Pinpoint the cell where the given text exists, returning its [x, y] midpoint coordinate. 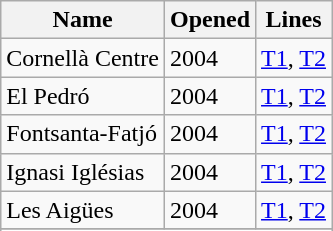
Opened [210, 20]
Les Aigües [83, 210]
Name [83, 20]
Lines [294, 20]
Cornellà Centre [83, 58]
El Pedró [83, 96]
Fontsanta-Fatjó [83, 134]
Ignasi Iglésias [83, 172]
